Search for the cell housing the specified text and yield its [X, Y] center coordinate. 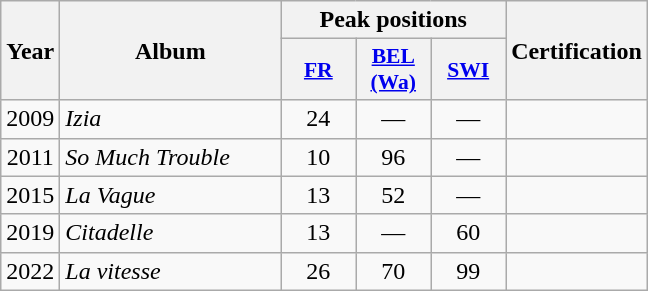
Peak positions [394, 20]
70 [394, 271]
2022 [30, 271]
52 [394, 195]
Album [170, 50]
10 [318, 157]
Year [30, 50]
2009 [30, 119]
26 [318, 271]
2011 [30, 157]
So Much Trouble [170, 157]
Citadelle [170, 233]
FR [318, 70]
60 [468, 233]
Certification [577, 50]
24 [318, 119]
BEL(Wa) [394, 70]
SWI [468, 70]
2019 [30, 233]
La Vague [170, 195]
99 [468, 271]
La vitesse [170, 271]
Izia [170, 119]
2015 [30, 195]
96 [394, 157]
